Identify which cell holds the provided text, then report its (x, y) central coordinate. 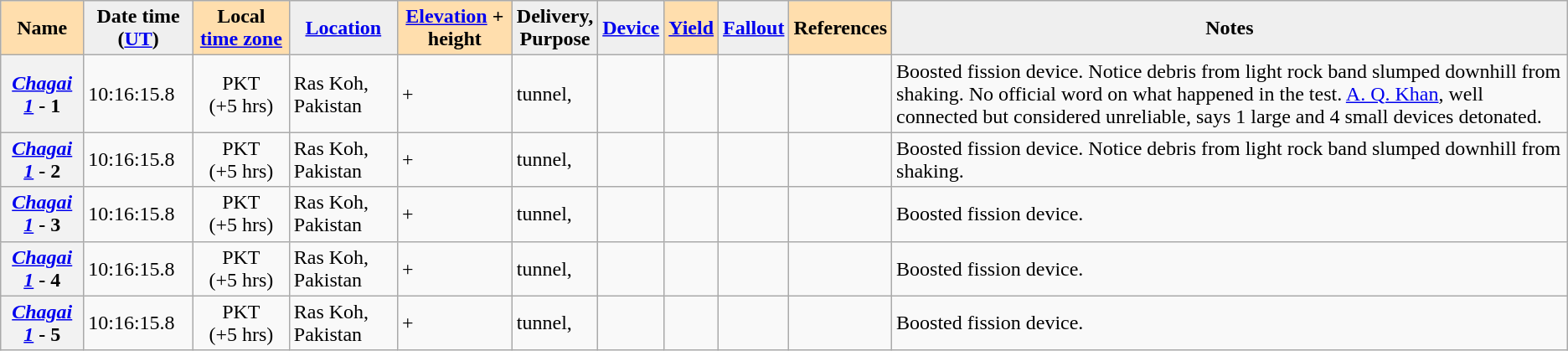
Chagai 1 - 1 (42, 94)
Name (42, 28)
Location (343, 28)
Delivery, Purpose (554, 28)
Yield (692, 28)
Local time zone (241, 28)
References (841, 28)
Chagai 1 - 4 (42, 268)
Notes (1230, 28)
Boosted fission device. Notice debris from light rock band slumped downhill from shaking. (1230, 159)
Chagai 1 - 3 (42, 214)
Device (632, 28)
Chagai 1 - 2 (42, 159)
Fallout (754, 28)
Chagai 1 - 5 (42, 323)
Elevation + height (454, 28)
Date time (UT) (139, 28)
